From the cell containing the given text, extract its center point as (X, Y) coordinate. 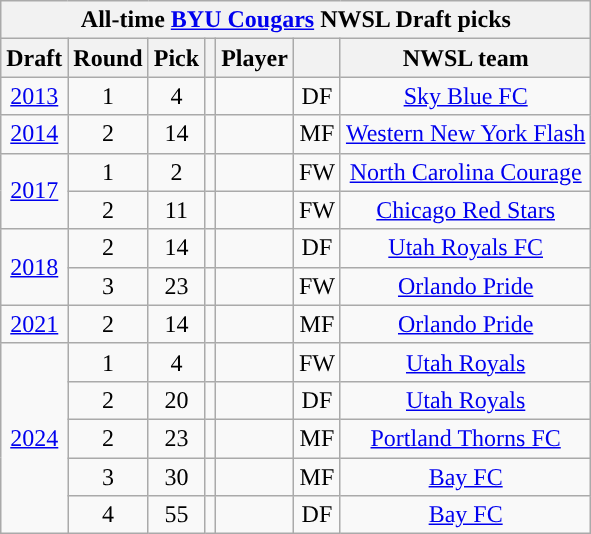
2021 (34, 324)
2014 (34, 134)
Round (108, 58)
Player (255, 58)
Pick (176, 58)
20 (176, 400)
Chicago Red Stars (465, 210)
All-time BYU Cougars NWSL Draft picks (296, 20)
Sky Blue FC (465, 96)
2017 (34, 191)
11 (176, 210)
Portland Thorns FC (465, 438)
North Carolina Courage (465, 172)
Western New York Flash (465, 134)
2013 (34, 96)
NWSL team (465, 58)
30 (176, 477)
Draft (34, 58)
55 (176, 515)
Utah Royals FC (465, 248)
2024 (34, 438)
2018 (34, 267)
